Output the [x, y] coordinate of the center of the cell containing the given text.  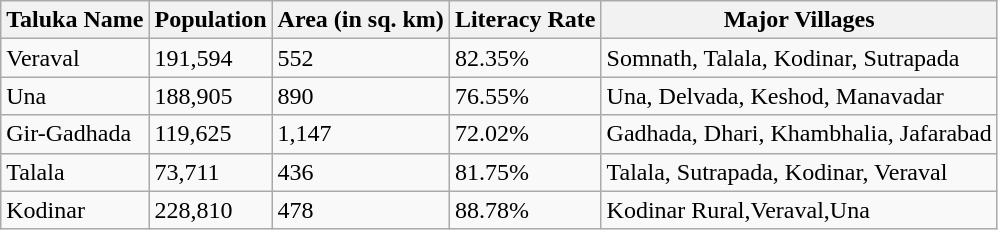
Somnath, Talala, Kodinar, Sutrapada [799, 58]
82.35% [525, 58]
Talala [75, 172]
76.55% [525, 96]
119,625 [210, 134]
Una [75, 96]
552 [360, 58]
Gir-Gadhada [75, 134]
228,810 [210, 210]
Kodinar Rural,Veraval,Una [799, 210]
Major Villages [799, 20]
88.78% [525, 210]
Veraval [75, 58]
Population [210, 20]
Talala, Sutrapada, Kodinar, Veraval [799, 172]
73,711 [210, 172]
188,905 [210, 96]
Area (in sq. km) [360, 20]
Taluka Name [75, 20]
436 [360, 172]
72.02% [525, 134]
890 [360, 96]
Kodinar [75, 210]
Gadhada, Dhari, Khambhalia, Jafarabad [799, 134]
81.75% [525, 172]
Una, Delvada, Keshod, Manavadar [799, 96]
Literacy Rate [525, 20]
191,594 [210, 58]
1,147 [360, 134]
478 [360, 210]
